Search for the cell housing the specified text and yield its [x, y] center coordinate. 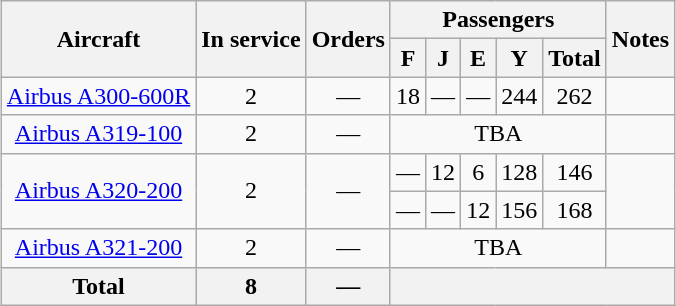
Notes [640, 39]
Airbus A300-600R [98, 96]
Aircraft [98, 39]
J [444, 58]
E [478, 58]
In service [251, 39]
244 [520, 96]
Passengers [498, 20]
Airbus A321-200 [98, 248]
6 [478, 172]
156 [520, 210]
168 [575, 210]
Y [520, 58]
Airbus A320-200 [98, 191]
18 [408, 96]
8 [251, 286]
F [408, 58]
146 [575, 172]
262 [575, 96]
Airbus A319-100 [98, 134]
128 [520, 172]
Orders [348, 39]
